For the text-containing cell, return its midpoint in (X, Y) coordinate format. 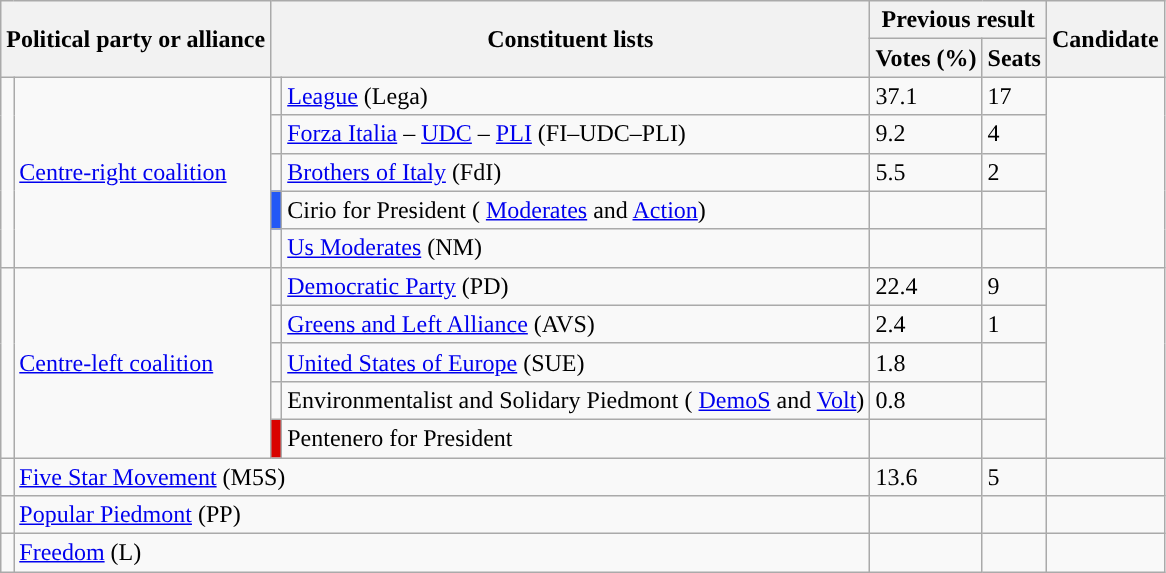
9 (1014, 286)
Environmentalist and Solidary Piedmont ( DemoS and Volt) (576, 400)
1 (1014, 324)
13.6 (926, 477)
Forza Italia – UDC – PLI (FI–UDC–PLI) (576, 134)
1.8 (926, 362)
Previous result (958, 20)
Cirio for President ( Moderates and Action) (576, 210)
5.5 (926, 172)
Brothers of Italy (FdI) (576, 172)
Seats (1014, 58)
Freedom (L) (442, 553)
9.2 (926, 134)
Votes (%) (926, 58)
Democratic Party (PD) (576, 286)
Pentenero for President (576, 438)
Five Star Movement (M5S) (442, 477)
Constituent lists (570, 39)
0.8 (926, 400)
United States of Europe (SUE) (576, 362)
Candidate (1105, 39)
Us Moderates (NM) (576, 248)
Greens and Left Alliance (AVS) (576, 324)
4 (1014, 134)
Popular Piedmont (PP) (442, 515)
37.1 (926, 96)
2.4 (926, 324)
League (Lega) (576, 96)
5 (1014, 477)
Centre-right coalition (142, 172)
22.4 (926, 286)
2 (1014, 172)
Political party or alliance (136, 39)
Centre-left coalition (142, 362)
17 (1014, 96)
